Locate the cell with the specified text and output its (x, y) center coordinate. 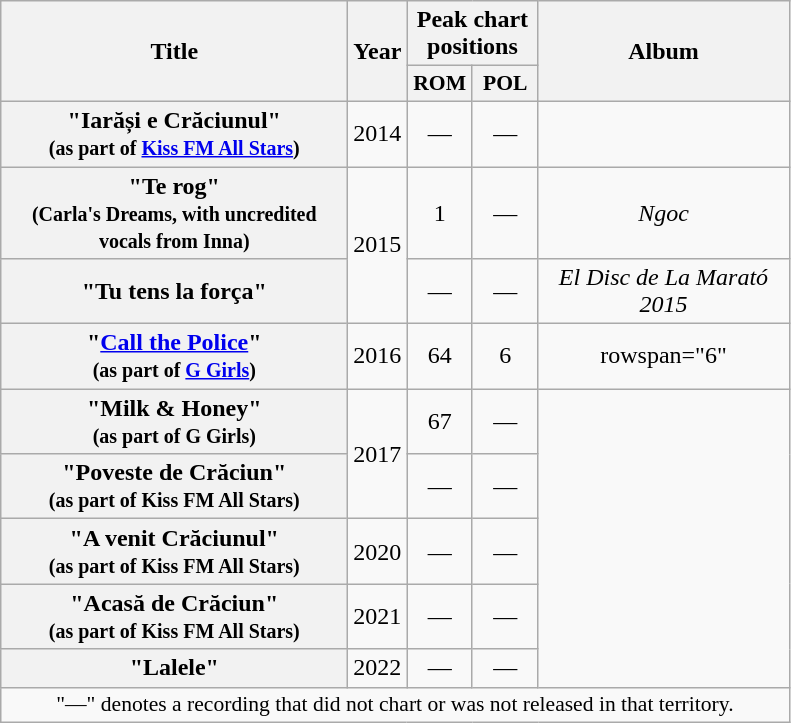
2021 (378, 616)
"—" denotes a recording that did not chart or was not released in that territory. (395, 705)
"Iarăși e Crăciunul"(as part of Kiss FM All Stars) (174, 134)
Ngoc (664, 212)
"Te rog"(Carla's Dreams, with uncredited vocals from Inna) (174, 212)
POL (505, 84)
"Tu tens la força" (174, 292)
"Call the Police"(as part of G Girls) (174, 356)
Title (174, 52)
ROM (440, 84)
Peak chart positions (472, 34)
"Milk & Honey"(as part of G Girls) (174, 422)
2014 (378, 134)
2022 (378, 668)
"Lalele" (174, 668)
Year (378, 52)
6 (505, 356)
"Acasă de Crăciun"(as part of Kiss FM All Stars) (174, 616)
1 (440, 212)
2016 (378, 356)
2015 (378, 244)
2017 (378, 454)
"Poveste de Crăciun"(as part of Kiss FM All Stars) (174, 486)
"A venit Crăciunul"(as part of Kiss FM All Stars) (174, 552)
Album (664, 52)
2020 (378, 552)
El Disc de La Marató 2015 (664, 292)
rowspan="6" (664, 356)
67 (440, 422)
64 (440, 356)
